Provide the [X, Y] coordinate of the cell's center where the given text is located.  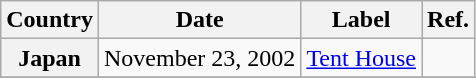
Date [199, 20]
Ref. [448, 20]
Label [362, 20]
Tent House [362, 58]
November 23, 2002 [199, 58]
Country [50, 20]
Japan [50, 58]
